Detect which cell encompasses the target text, then output its (X, Y) center coordinate. 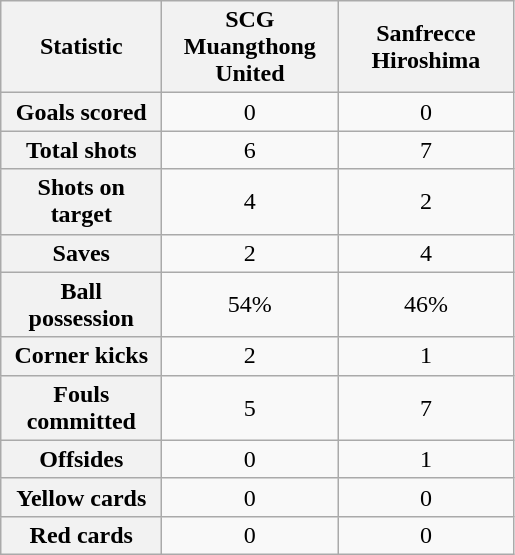
Saves (82, 253)
54% (250, 304)
Total shots (82, 150)
5 (250, 408)
Sanfrecce Hiroshima (426, 47)
Fouls committed (82, 408)
Corner kicks (82, 356)
SCG Muangthong United (250, 47)
Statistic (82, 47)
Goals scored (82, 112)
46% (426, 304)
6 (250, 150)
Offsides (82, 459)
Ball possession (82, 304)
Shots on target (82, 202)
Yellow cards (82, 497)
Red cards (82, 535)
